Return (X, Y) of the center of cell containing provided text 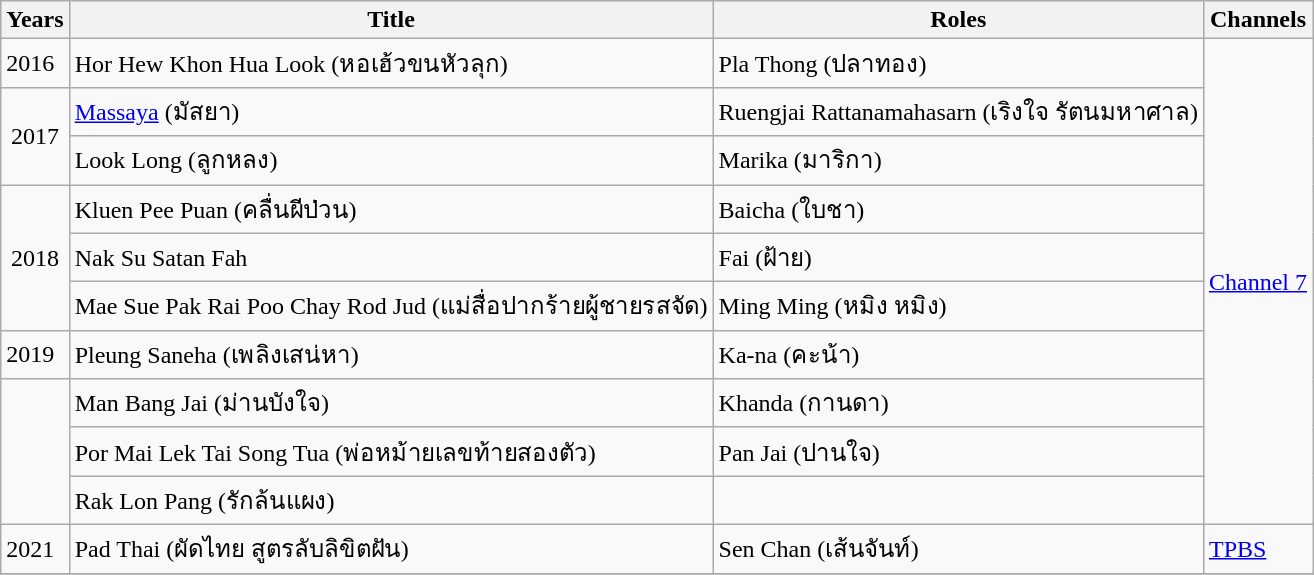
Massaya (มัสยา) (391, 112)
Mae Sue Pak Rai Poo Chay Rod Jud (แม่สื่อปากร้ายผู้ชายรสจัด) (391, 306)
Roles (958, 20)
Ka-na (คะน้า) (958, 354)
2016 (35, 64)
Fai (ฝ้าย) (958, 258)
Ming Ming (หมิง หมิง) (958, 306)
2017 (35, 136)
Pla Thong (ปลาทอง) (958, 64)
Hor Hew Khon Hua Look (หอเฮ้วขนหัวลุก) (391, 64)
Pan Jai (ปานใจ) (958, 452)
Kluen Pee Puan (คลื่นผีป่วน) (391, 208)
Channel 7 (1258, 282)
Marika (มาริกา) (958, 160)
Baicha (ใบชา) (958, 208)
Years (35, 20)
Sen Chan (เส้นจันท์) (958, 548)
Khanda (กานดา) (958, 404)
2019 (35, 354)
Ruengjai Rattanamahasarn (เริงใจ รัตนมหาศาล) (958, 112)
TPBS (1258, 548)
Look Long (ลูกหลง) (391, 160)
Man Bang Jai (ม่านบังใจ) (391, 404)
Pad Thai (ผัดไทย สูตรลับลิขิตฝัน) (391, 548)
Nak Su Satan Fah (391, 258)
Por Mai Lek Tai Song Tua (พ่อหม้ายเลขท้ายสองตัว) (391, 452)
2021 (35, 548)
Title (391, 20)
Pleung Saneha (เพลิงเสน่หา) (391, 354)
Channels (1258, 20)
2018 (35, 257)
Rak Lon Pang (รักล้นแผง) (391, 500)
